Detect which cell encompasses the target text, then output its (X, Y) center coordinate. 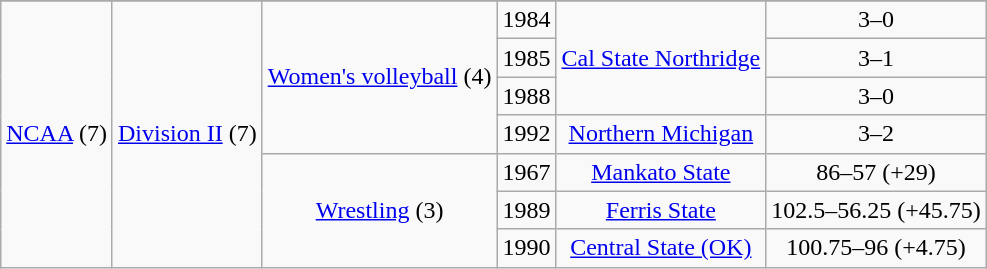
3–2 (876, 134)
Central State (OK) (661, 248)
Cal State Northridge (661, 58)
1990 (526, 248)
86–57 (+29) (876, 172)
Women's volleyball (4) (380, 77)
Northern Michigan (661, 134)
NCAA (7) (57, 134)
102.5–56.25 (+45.75) (876, 210)
1988 (526, 96)
3–1 (876, 58)
1985 (526, 58)
100.75–96 (+4.75) (876, 248)
Mankato State (661, 172)
1989 (526, 210)
1967 (526, 172)
Division II (7) (187, 134)
Ferris State (661, 210)
Wrestling (3) (380, 210)
1984 (526, 20)
1992 (526, 134)
